Determine the (X, Y) coordinate at the center of the cell enclosing the given text.  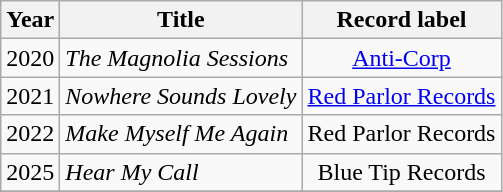
2025 (30, 172)
Make Myself Me Again (181, 134)
Record label (402, 20)
2020 (30, 58)
Nowhere Sounds Lovely (181, 96)
Blue Tip Records (402, 172)
Hear My Call (181, 172)
Title (181, 20)
Year (30, 20)
Anti-Corp (402, 58)
The Magnolia Sessions (181, 58)
2021 (30, 96)
2022 (30, 134)
